For the text-containing cell, return its midpoint in [X, Y] coordinate format. 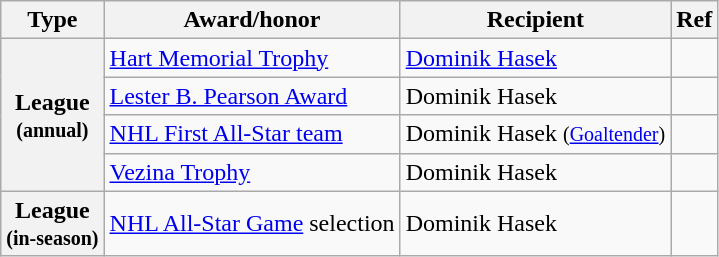
Hart Memorial Trophy [252, 58]
League(in-season) [52, 224]
Vezina Trophy [252, 172]
NHL All-Star Game selection [252, 224]
League(annual) [52, 115]
Award/honor [252, 20]
Lester B. Pearson Award [252, 96]
Recipient [536, 20]
Type [52, 20]
Ref [694, 20]
Dominik Hasek (Goaltender) [536, 134]
NHL First All-Star team [252, 134]
